Search for the cell housing the specified text and yield its [X, Y] center coordinate. 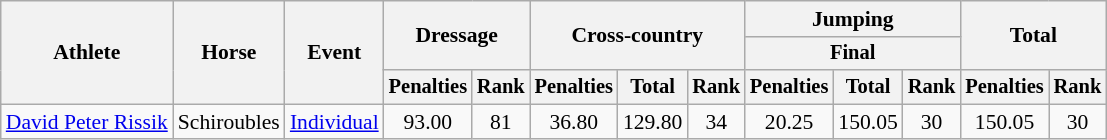
Cross-country [638, 36]
Schiroubles [229, 122]
Athlete [87, 52]
Dressage [457, 36]
81 [501, 122]
David Peter Rissik [87, 122]
Individual [334, 122]
34 [716, 122]
93.00 [428, 122]
Final [852, 54]
Event [334, 52]
Jumping [852, 19]
129.80 [652, 122]
20.25 [789, 122]
Horse [229, 52]
36.80 [574, 122]
